Locate the cell with the specified text and output its [x, y] center coordinate. 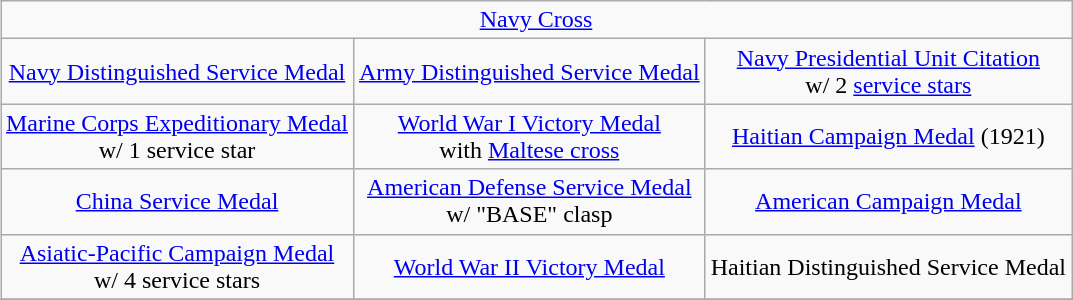
Asiatic-Pacific Campaign Medal w/ 4 service stars [176, 266]
Haitian Campaign Medal (1921) [888, 136]
Haitian Distinguished Service Medal [888, 266]
American Defense Service Medal w/ "BASE" clasp [529, 202]
World War II Victory Medal [529, 266]
American Campaign Medal [888, 202]
Marine Corps Expeditionary Medal w/ 1 service star [176, 136]
World War I Victory Medal with Maltese cross [529, 136]
Navy Cross [536, 20]
Navy Presidential Unit Citation w/ 2 service stars [888, 72]
China Service Medal [176, 202]
Army Distinguished Service Medal [529, 72]
Navy Distinguished Service Medal [176, 72]
